Detect which cell encompasses the target text, then output its [X, Y] center coordinate. 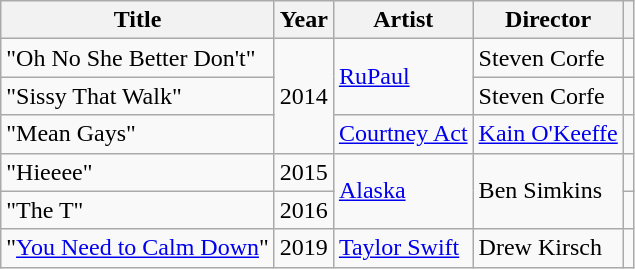
Taylor Swift [403, 248]
2014 [304, 96]
Drew Kirsch [548, 248]
"Oh No She Better Don't" [138, 58]
Title [138, 20]
Alaska [403, 191]
Director [548, 20]
2015 [304, 172]
"The T" [138, 210]
"You Need to Calm Down" [138, 248]
Year [304, 20]
Ben Simkins [548, 191]
"Mean Gays" [138, 134]
2019 [304, 248]
Kain O'Keeffe [548, 134]
2016 [304, 210]
"Sissy That Walk" [138, 96]
"Hieeee" [138, 172]
RuPaul [403, 77]
Artist [403, 20]
Courtney Act [403, 134]
